Search for the cell housing the specified text and yield its [x, y] center coordinate. 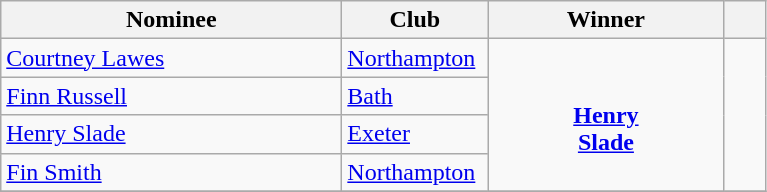
Winner [606, 20]
Courtney Lawes [172, 58]
Exeter [415, 134]
Henry Slade [172, 134]
Fin Smith [172, 172]
Finn Russell [172, 96]
HenrySlade [606, 115]
Club [415, 20]
Bath [415, 96]
Nominee [172, 20]
